Search for the cell housing the specified text and yield its (x, y) center coordinate. 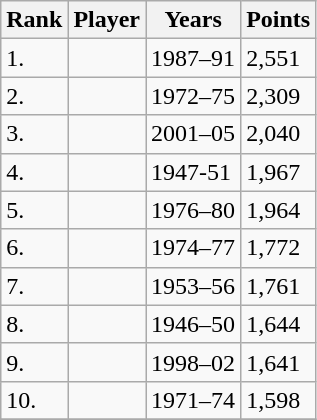
Player (107, 20)
2,309 (278, 96)
7. (34, 286)
Years (194, 20)
1,967 (278, 172)
1,644 (278, 324)
1947-51 (194, 172)
1953–56 (194, 286)
2. (34, 96)
4. (34, 172)
10. (34, 400)
5. (34, 210)
1,598 (278, 400)
1,964 (278, 210)
1. (34, 58)
Points (278, 20)
2,040 (278, 134)
1946–50 (194, 324)
2,551 (278, 58)
1,761 (278, 286)
3. (34, 134)
Rank (34, 20)
9. (34, 362)
1998–02 (194, 362)
6. (34, 248)
1976–80 (194, 210)
1,641 (278, 362)
2001–05 (194, 134)
8. (34, 324)
1974–77 (194, 248)
1,772 (278, 248)
1971–74 (194, 400)
1987–91 (194, 58)
1972–75 (194, 96)
